From the cell containing the given text, extract its center point as [X, Y] coordinate. 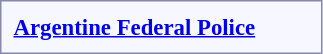
Argentine Federal Police [134, 27]
